Pinpoint the cell where the given text exists, returning its [X, Y] midpoint coordinate. 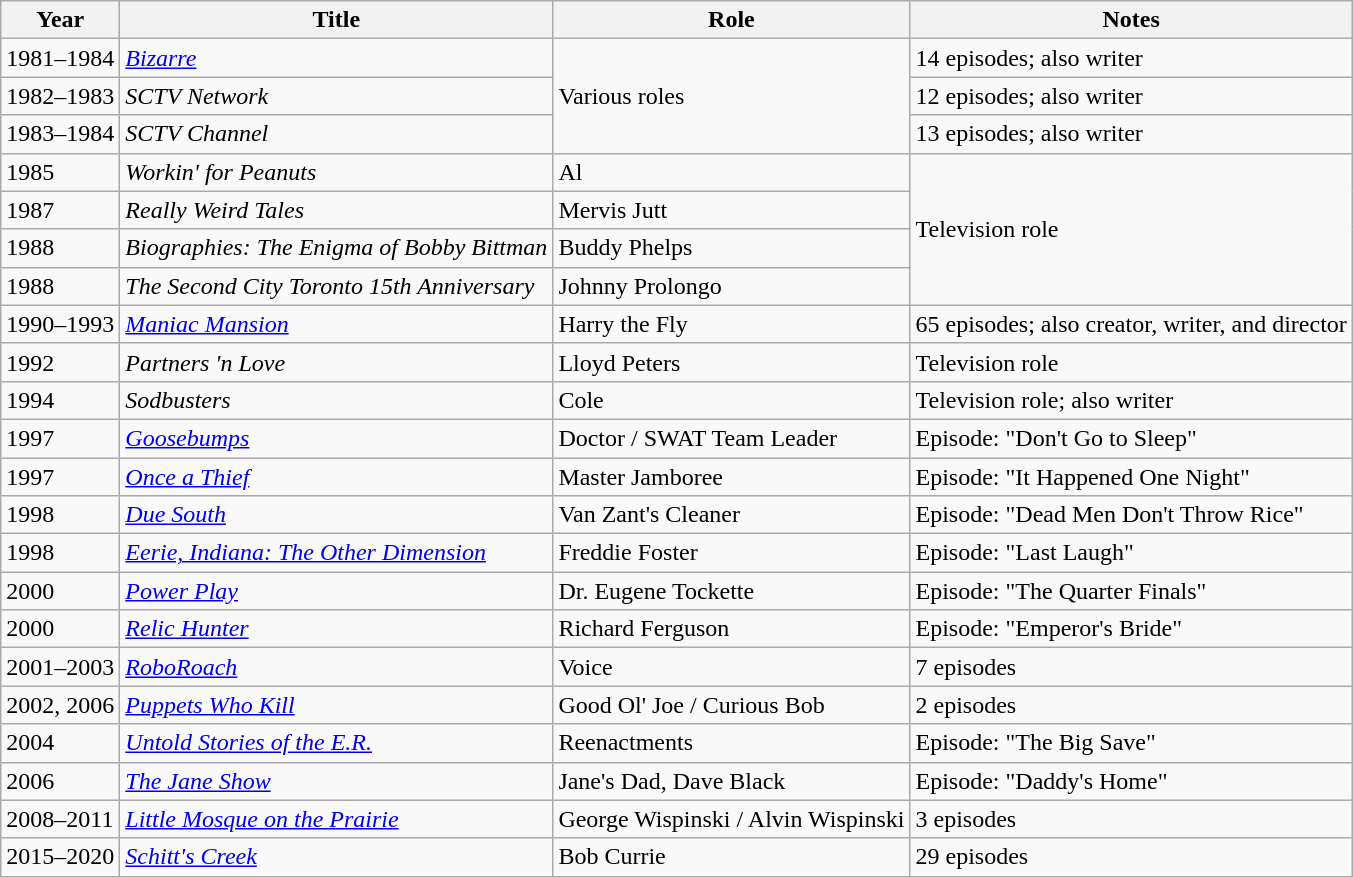
Really Weird Tales [336, 210]
Little Mosque on the Prairie [336, 819]
2004 [60, 743]
Power Play [336, 591]
Al [732, 172]
Episode: "Emperor's Bride" [1131, 629]
Voice [732, 667]
SCTV Channel [336, 134]
Johnny Prolongo [732, 286]
29 episodes [1131, 857]
Episode: "Don't Go to Sleep" [1131, 438]
2015–2020 [60, 857]
13 episodes; also writer [1131, 134]
Reenactments [732, 743]
Episode: "The Big Save" [1131, 743]
Episode: "Daddy's Home" [1131, 781]
Various roles [732, 96]
Episode: "It Happened One Night" [1131, 477]
Doctor / SWAT Team Leader [732, 438]
Richard Ferguson [732, 629]
Workin' for Peanuts [336, 172]
Television role; also writer [1131, 400]
Bob Currie [732, 857]
1987 [60, 210]
RoboRoach [336, 667]
1990–1993 [60, 324]
65 episodes; also creator, writer, and director [1131, 324]
Schitt's Creek [336, 857]
Mervis Jutt [732, 210]
Goosebumps [336, 438]
Untold Stories of the E.R. [336, 743]
2 episodes [1131, 705]
1992 [60, 362]
Eerie, Indiana: The Other Dimension [336, 553]
Van Zant's Cleaner [732, 515]
The Second City Toronto 15th Anniversary [336, 286]
Due South [336, 515]
1983–1984 [60, 134]
Buddy Phelps [732, 248]
2001–2003 [60, 667]
2006 [60, 781]
Harry the Fly [732, 324]
Biographies: The Enigma of Bobby Bittman [336, 248]
Year [60, 20]
2008–2011 [60, 819]
Sodbusters [336, 400]
Role [732, 20]
Master Jamboree [732, 477]
Relic Hunter [336, 629]
George Wispinski / Alvin Wispinski [732, 819]
Dr. Eugene Tockette [732, 591]
Good Ol' Joe / Curious Bob [732, 705]
Freddie Foster [732, 553]
Cole [732, 400]
1994 [60, 400]
2002, 2006 [60, 705]
1985 [60, 172]
Partners 'n Love [336, 362]
Lloyd Peters [732, 362]
The Jane Show [336, 781]
7 episodes [1131, 667]
Notes [1131, 20]
Episode: "Last Laugh" [1131, 553]
14 episodes; also writer [1131, 58]
Episode: "Dead Men Don't Throw Rice" [1131, 515]
Puppets Who Kill [336, 705]
Once a Thief [336, 477]
1982–1983 [60, 96]
Episode: "The Quarter Finals" [1131, 591]
Maniac Mansion [336, 324]
12 episodes; also writer [1131, 96]
Title [336, 20]
SCTV Network [336, 96]
3 episodes [1131, 819]
1981–1984 [60, 58]
Bizarre [336, 58]
Jane's Dad, Dave Black [732, 781]
